Return [X, Y] of the center of cell containing provided text 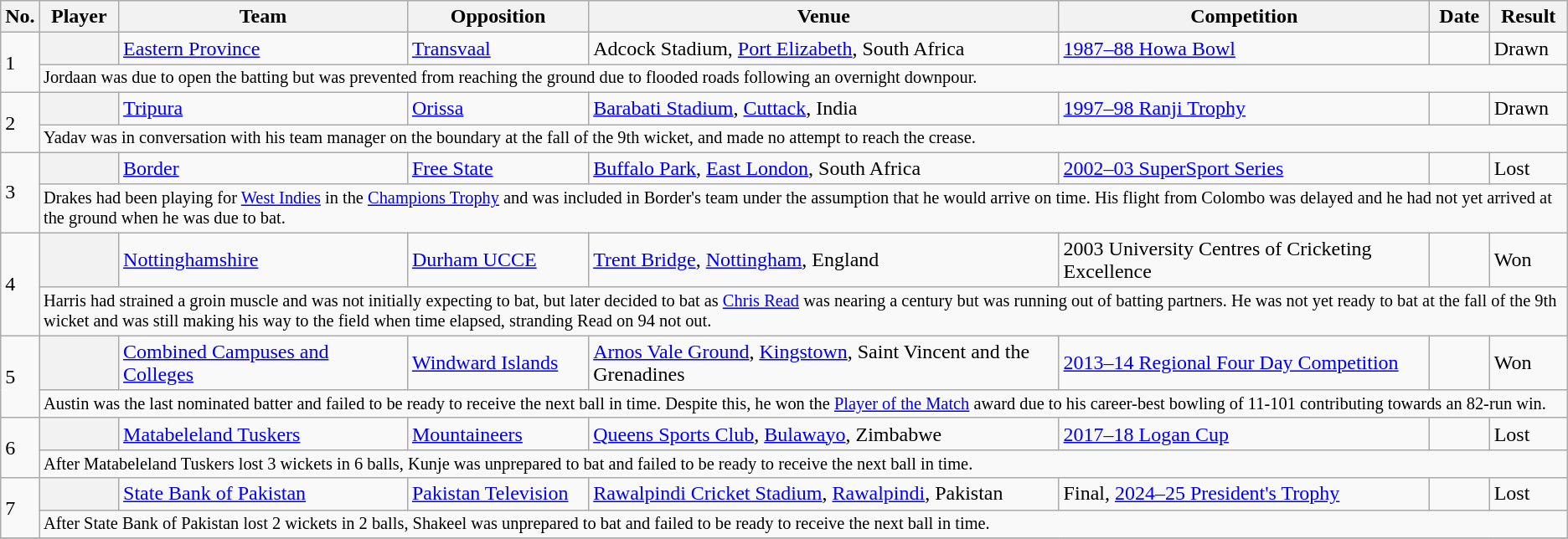
Buffalo Park, East London, South Africa [824, 168]
1987–88 Howa Bowl [1244, 49]
5 [20, 377]
Adcock Stadium, Port Elizabeth, South Africa [824, 49]
2017–18 Logan Cup [1244, 434]
Date [1459, 17]
Jordaan was due to open the batting but was prevented from reaching the ground due to flooded roads following an overnight downpour. [803, 79]
Windward Islands [498, 363]
6 [20, 448]
1997–98 Ranji Trophy [1244, 109]
Free State [498, 168]
Combined Campuses and Colleges [263, 363]
Pakistan Television [498, 494]
Border [263, 168]
2 [20, 123]
Team [263, 17]
No. [20, 17]
Tripura [263, 109]
State Bank of Pakistan [263, 494]
Competition [1244, 17]
Matabeleland Tuskers [263, 434]
After Matabeleland Tuskers lost 3 wickets in 6 balls, Kunje was unprepared to bat and failed to be ready to receive the next ball in time. [803, 464]
2013–14 Regional Four Day Competition [1244, 363]
Final, 2024–25 President's Trophy [1244, 494]
Trent Bridge, Nottingham, England [824, 259]
2002–03 SuperSport Series [1244, 168]
1 [20, 63]
7 [20, 508]
Venue [824, 17]
Eastern Province [263, 49]
Yadav was in conversation with his team manager on the boundary at the fall of the 9th wicket, and made no attempt to reach the crease. [803, 139]
After State Bank of Pakistan lost 2 wickets in 2 balls, Shakeel was unprepared to bat and failed to be ready to receive the next ball in time. [803, 524]
Opposition [498, 17]
3 [20, 192]
Result [1528, 17]
Arnos Vale Ground, Kingstown, Saint Vincent and the Grenadines [824, 363]
Queens Sports Club, Bulawayo, Zimbabwe [824, 434]
2003 University Centres of Cricketing Excellence [1244, 259]
Durham UCCE [498, 259]
Rawalpindi Cricket Stadium, Rawalpindi, Pakistan [824, 494]
Orissa [498, 109]
Player [79, 17]
Barabati Stadium, Cuttack, India [824, 109]
Transvaal [498, 49]
4 [20, 285]
Nottinghamshire [263, 259]
Mountaineers [498, 434]
